Return the [x, y] coordinate for the center point of the cell that contains the specified text.  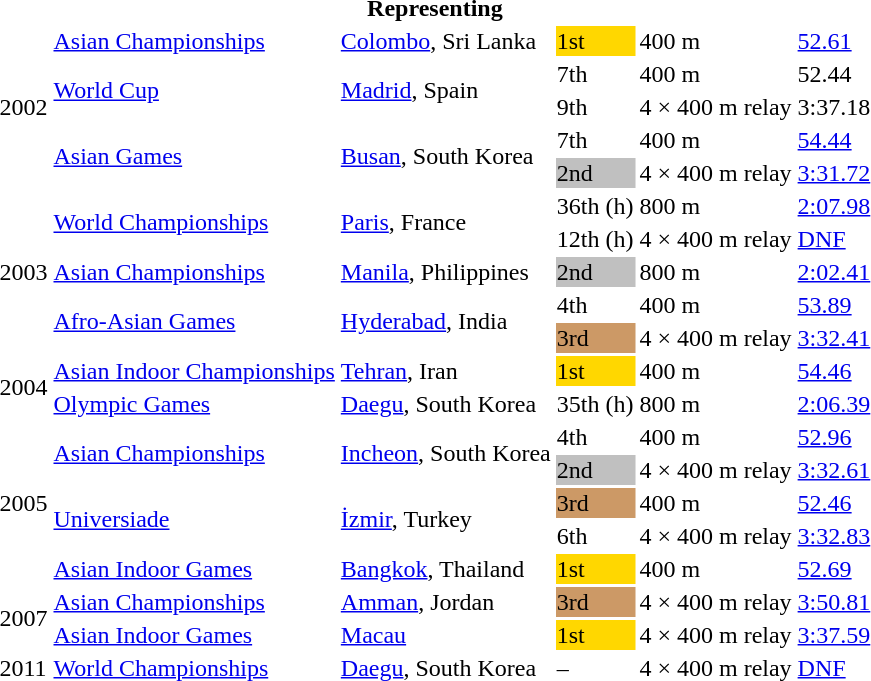
Macau [446, 635]
Asian Indoor Championships [194, 371]
Asian Games [194, 156]
Universiade [194, 520]
Hyderabad, India [446, 322]
Busan, South Korea [446, 156]
Olympic Games [194, 404]
Amman, Jordan [446, 602]
6th [595, 536]
Colombo, Sri Lanka [446, 41]
Bangkok, Thailand [446, 569]
Incheon, South Korea [446, 454]
İzmir, Turkey [446, 520]
36th (h) [595, 206]
Paris, France [446, 222]
World Championships [194, 222]
35th (h) [595, 404]
World Cup [194, 90]
Afro-Asian Games [194, 322]
Tehran, Iran [446, 371]
Madrid, Spain [446, 90]
9th [595, 107]
Daegu, South Korea [446, 404]
12th (h) [595, 239]
Manila, Philippines [446, 272]
